Scan for the cell matching the given text and deliver its (x, y) coordinate at center. 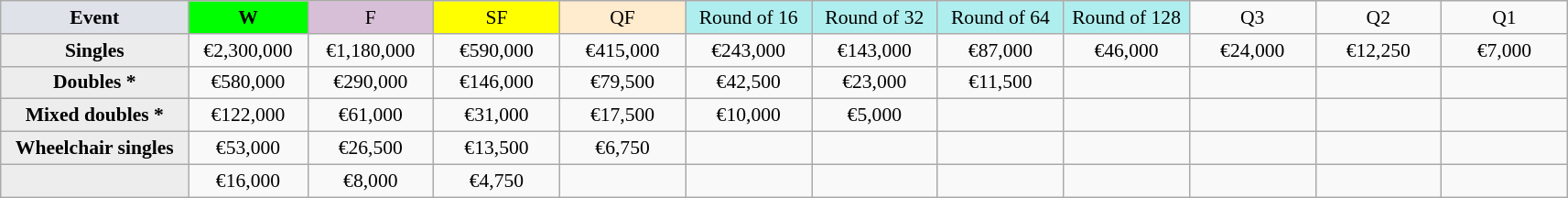
€1,180,000 (371, 50)
€31,000 (497, 115)
€24,000 (1252, 50)
€580,000 (248, 82)
€143,000 (874, 50)
Wheelchair singles (95, 148)
€6,750 (622, 148)
QF (622, 17)
€23,000 (874, 82)
Q3 (1252, 17)
Round of 32 (874, 17)
€122,000 (248, 115)
€26,500 (371, 148)
€46,000 (1127, 50)
€590,000 (497, 50)
W (248, 17)
€2,300,000 (248, 50)
Round of 16 (749, 17)
€87,000 (1000, 50)
€4,750 (497, 181)
Doubles * (95, 82)
€42,500 (749, 82)
€243,000 (749, 50)
SF (497, 17)
€53,000 (248, 148)
Event (95, 17)
€13,500 (497, 148)
€10,000 (749, 115)
Singles (95, 50)
€12,250 (1379, 50)
€61,000 (371, 115)
Q2 (1379, 17)
€17,500 (622, 115)
€8,000 (371, 181)
€16,000 (248, 181)
€7,000 (1505, 50)
Mixed doubles * (95, 115)
Q1 (1505, 17)
€146,000 (497, 82)
€290,000 (371, 82)
€79,500 (622, 82)
F (371, 17)
Round of 128 (1127, 17)
€415,000 (622, 50)
Round of 64 (1000, 17)
€11,500 (1000, 82)
€5,000 (874, 115)
